From the cell containing the given text, extract its center point as [X, Y] coordinate. 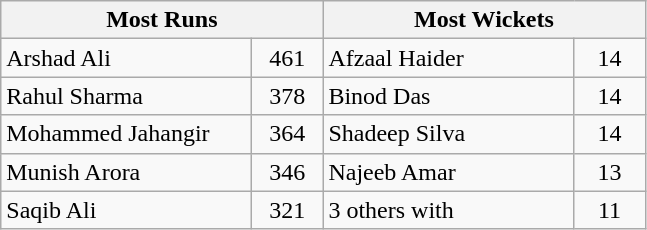
Mohammed Jahangir [126, 134]
Afzaal Haider [448, 58]
Munish Arora [126, 172]
3 others with [448, 210]
Most Runs [162, 20]
461 [288, 58]
321 [288, 210]
Arshad Ali [126, 58]
Rahul Sharma [126, 96]
378 [288, 96]
Saqib Ali [126, 210]
Binod Das [448, 96]
364 [288, 134]
346 [288, 172]
11 [610, 210]
13 [610, 172]
Most Wickets [484, 20]
Shadeep Silva [448, 134]
Najeeb Amar [448, 172]
